Output the (x, y) coordinate of the center of the cell containing the given text.  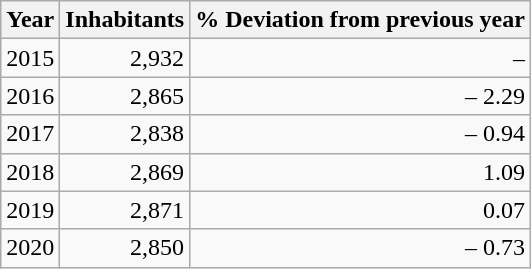
0.07 (360, 210)
Inhabitants (125, 20)
2015 (30, 58)
2,865 (125, 96)
2016 (30, 96)
2,850 (125, 248)
2,871 (125, 210)
2020 (30, 248)
– (360, 58)
2019 (30, 210)
2017 (30, 134)
2,869 (125, 172)
– 2.29 (360, 96)
2,932 (125, 58)
% Deviation from previous year (360, 20)
1.09 (360, 172)
2018 (30, 172)
2,838 (125, 134)
– 0.73 (360, 248)
– 0.94 (360, 134)
Year (30, 20)
